Find where the given text appears and provide that cell's center as (x, y) coordinate. 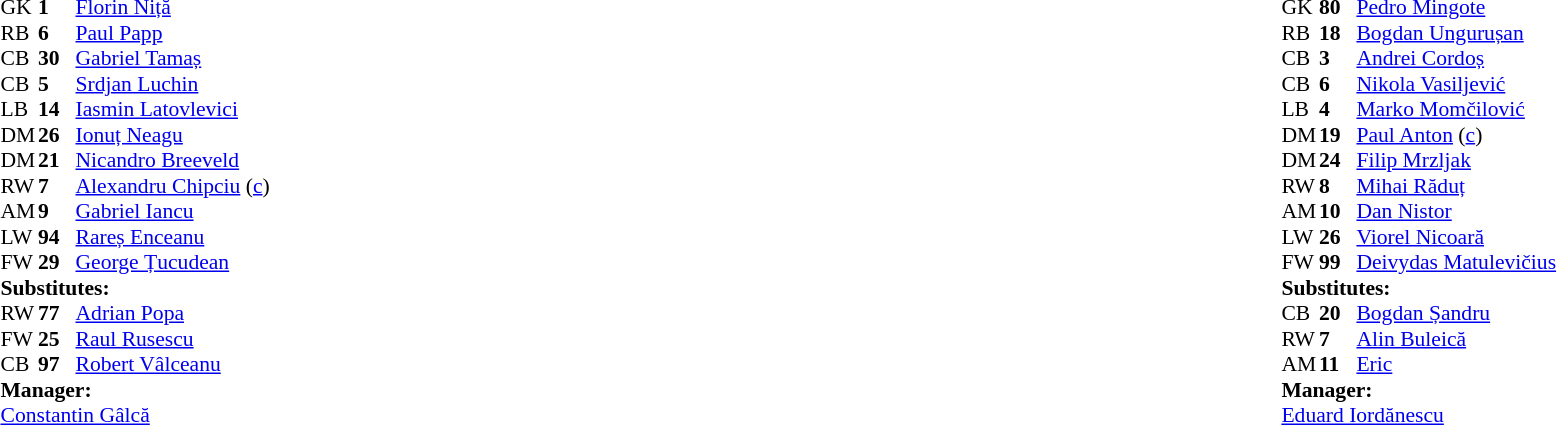
Alin Buleică (1456, 339)
Filip Mrzljak (1456, 161)
97 (57, 365)
Viorel Nicoară (1456, 237)
Ionuț Neagu (173, 135)
10 (1338, 211)
77 (57, 313)
Paul Anton (c) (1456, 135)
Iasmin Latovlevici (173, 109)
8 (1338, 186)
24 (1338, 161)
20 (1338, 313)
Paul Papp (173, 33)
25 (57, 339)
11 (1338, 365)
Nikola Vasiljević (1456, 84)
Bogdan Ungurușan (1456, 33)
29 (57, 263)
19 (1338, 135)
Andrei Cordoș (1456, 59)
Adrian Popa (173, 313)
Alexandru Chipciu (c) (173, 186)
99 (1338, 263)
Raul Rusescu (173, 339)
Gabriel Iancu (173, 211)
Marko Momčilović (1456, 109)
Dan Nistor (1456, 211)
94 (57, 237)
Eric (1456, 365)
Nicandro Breeveld (173, 161)
Mihai Răduț (1456, 186)
Gabriel Tamaș (173, 59)
5 (57, 84)
9 (57, 211)
21 (57, 161)
3 (1338, 59)
Srdjan Luchin (173, 84)
Robert Vâlceanu (173, 365)
Deivydas Matulevičius (1456, 263)
Bogdan Șandru (1456, 313)
4 (1338, 109)
14 (57, 109)
18 (1338, 33)
Rareș Enceanu (173, 237)
George Țucudean (173, 263)
30 (57, 59)
